Output the (x, y) coordinate of the center of the cell containing the given text.  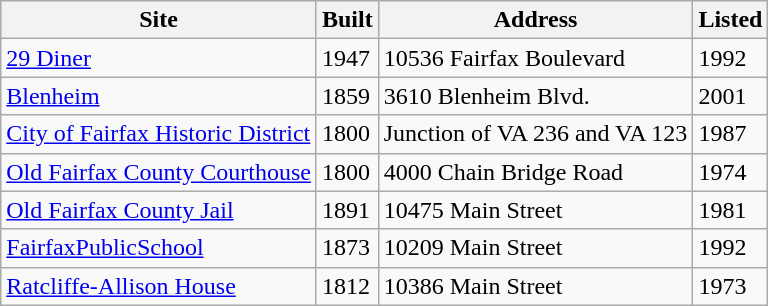
Old Fairfax County Jail (159, 210)
Site (159, 20)
Blenheim (159, 96)
Listed (730, 20)
2001 (730, 96)
1873 (347, 248)
4000 Chain Bridge Road (536, 172)
1859 (347, 96)
1981 (730, 210)
FairfaxPublicSchool (159, 248)
1812 (347, 286)
1891 (347, 210)
3610 Blenheim Blvd. (536, 96)
1947 (347, 58)
1973 (730, 286)
10475 Main Street (536, 210)
City of Fairfax Historic District (159, 134)
29 Diner (159, 58)
10386 Main Street (536, 286)
1974 (730, 172)
Ratcliffe-Allison House (159, 286)
Built (347, 20)
Old Fairfax County Courthouse (159, 172)
Address (536, 20)
10209 Main Street (536, 248)
Junction of VA 236 and VA 123 (536, 134)
10536 Fairfax Boulevard (536, 58)
1987 (730, 134)
